Search for the cell housing the specified text and yield its (X, Y) center coordinate. 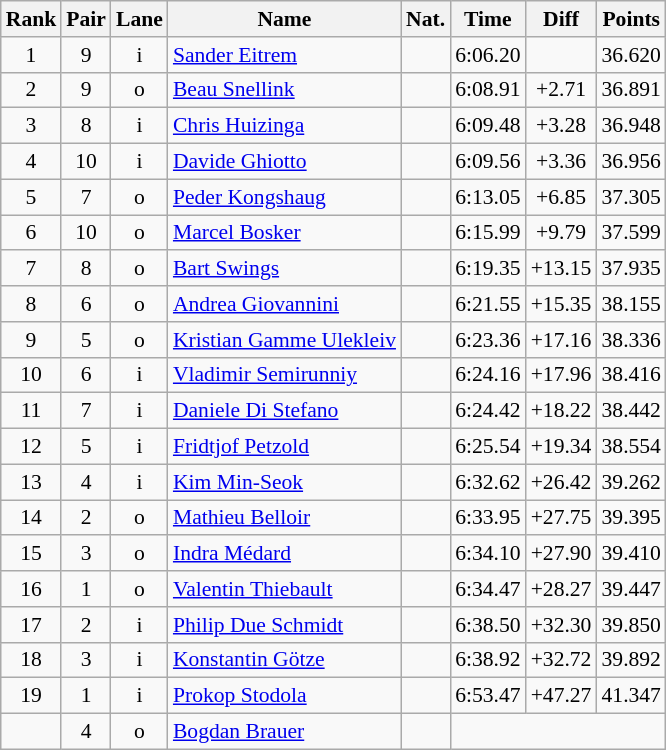
37.599 (630, 233)
38.554 (630, 447)
12 (32, 447)
Daniele Di Stefano (284, 411)
6:23.36 (488, 340)
+17.96 (562, 375)
+15.35 (562, 304)
6:34.10 (488, 554)
Prokop Stodola (284, 696)
6:15.99 (488, 233)
6:09.48 (488, 126)
6:33.95 (488, 518)
16 (32, 589)
Time (488, 19)
+17.16 (562, 340)
19 (32, 696)
13 (32, 482)
+3.36 (562, 162)
Beau Snellink (284, 90)
6:19.35 (488, 269)
6:24.42 (488, 411)
6:32.62 (488, 482)
+18.22 (562, 411)
Bogdan Brauer (284, 732)
39.395 (630, 518)
37.935 (630, 269)
Mathieu Belloir (284, 518)
6:21.55 (488, 304)
14 (32, 518)
+27.75 (562, 518)
11 (32, 411)
Fridtjof Petzold (284, 447)
+28.27 (562, 589)
Davide Ghiotto (284, 162)
6:06.20 (488, 55)
6:38.50 (488, 625)
38.336 (630, 340)
17 (32, 625)
15 (32, 554)
6:09.56 (488, 162)
Chris Huizinga (284, 126)
+3.28 (562, 126)
Pair (86, 19)
+9.79 (562, 233)
+32.72 (562, 660)
Lane (140, 19)
6:24.16 (488, 375)
36.620 (630, 55)
+26.42 (562, 482)
+32.30 (562, 625)
Nat. (426, 19)
+6.85 (562, 197)
39.447 (630, 589)
6:25.54 (488, 447)
39.850 (630, 625)
Name (284, 19)
Konstantin Götze (284, 660)
+13.15 (562, 269)
18 (32, 660)
39.892 (630, 660)
Kim Min-Seok (284, 482)
6:13.05 (488, 197)
Bart Swings (284, 269)
Rank (32, 19)
Vladimir Semirunniy (284, 375)
6:34.47 (488, 589)
Indra Médard (284, 554)
Points (630, 19)
+47.27 (562, 696)
+19.34 (562, 447)
39.262 (630, 482)
Peder Kongshaug (284, 197)
Sander Eitrem (284, 55)
6:38.92 (488, 660)
41.347 (630, 696)
38.416 (630, 375)
38.442 (630, 411)
36.948 (630, 126)
+27.90 (562, 554)
36.891 (630, 90)
Marcel Bosker (284, 233)
36.956 (630, 162)
Valentin Thiebault (284, 589)
Philip Due Schmidt (284, 625)
Andrea Giovannini (284, 304)
6:08.91 (488, 90)
6:53.47 (488, 696)
Diff (562, 19)
37.305 (630, 197)
+2.71 (562, 90)
39.410 (630, 554)
Kristian Gamme Ulekleiv (284, 340)
38.155 (630, 304)
